Provide the [x, y] coordinate of the cell's center where the given text is located.  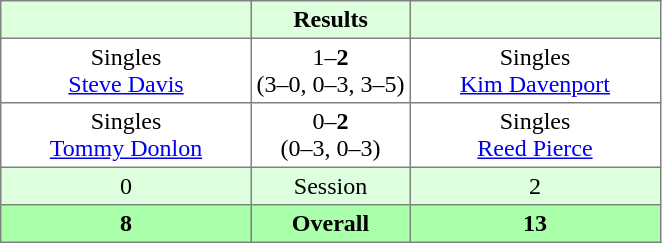
SinglesKim Davenport [535, 70]
Session [330, 186]
SinglesReed Pierce [535, 135]
8 [126, 224]
0 [126, 186]
1–2(3–0, 0–3, 3–5) [330, 70]
SinglesSteve Davis [126, 70]
SinglesTommy Donlon [126, 135]
Results [330, 20]
13 [535, 224]
2 [535, 186]
Overall [330, 224]
0–2(0–3, 0–3) [330, 135]
